Scan for the cell matching the given text and deliver its [X, Y] coordinate at center. 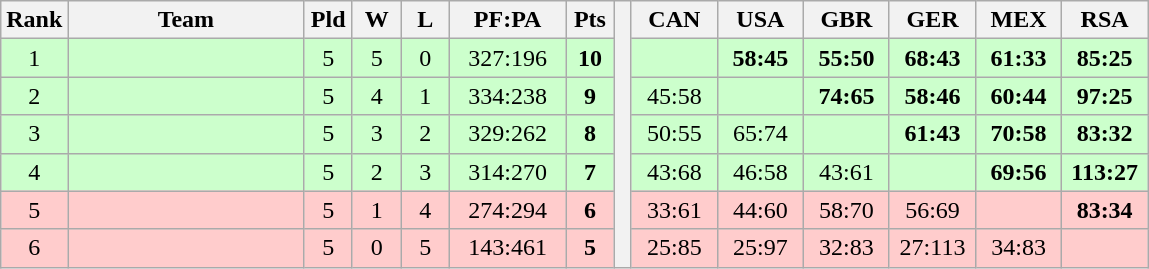
44:60 [760, 210]
83:34 [1105, 210]
58:46 [932, 96]
PF:PA [508, 20]
85:25 [1105, 58]
USA [760, 20]
25:85 [674, 248]
58:70 [846, 210]
83:32 [1105, 134]
Pld [328, 20]
50:55 [674, 134]
L [426, 20]
45:58 [674, 96]
97:25 [1105, 96]
61:43 [932, 134]
43:61 [846, 172]
8 [590, 134]
70:58 [1019, 134]
32:83 [846, 248]
27:113 [932, 248]
327:196 [508, 58]
274:294 [508, 210]
314:270 [508, 172]
60:44 [1019, 96]
56:69 [932, 210]
GER [932, 20]
25:97 [760, 248]
GBR [846, 20]
69:56 [1019, 172]
65:74 [760, 134]
34:83 [1019, 248]
46:58 [760, 172]
10 [590, 58]
7 [590, 172]
33:61 [674, 210]
68:43 [932, 58]
74:65 [846, 96]
113:27 [1105, 172]
Rank [34, 20]
CAN [674, 20]
9 [590, 96]
Pts [590, 20]
143:461 [508, 248]
55:50 [846, 58]
43:68 [674, 172]
RSA [1105, 20]
61:33 [1019, 58]
334:238 [508, 96]
329:262 [508, 134]
58:45 [760, 58]
MEX [1019, 20]
Team [186, 20]
W [376, 20]
